From the cell containing the given text, extract its center point as (x, y) coordinate. 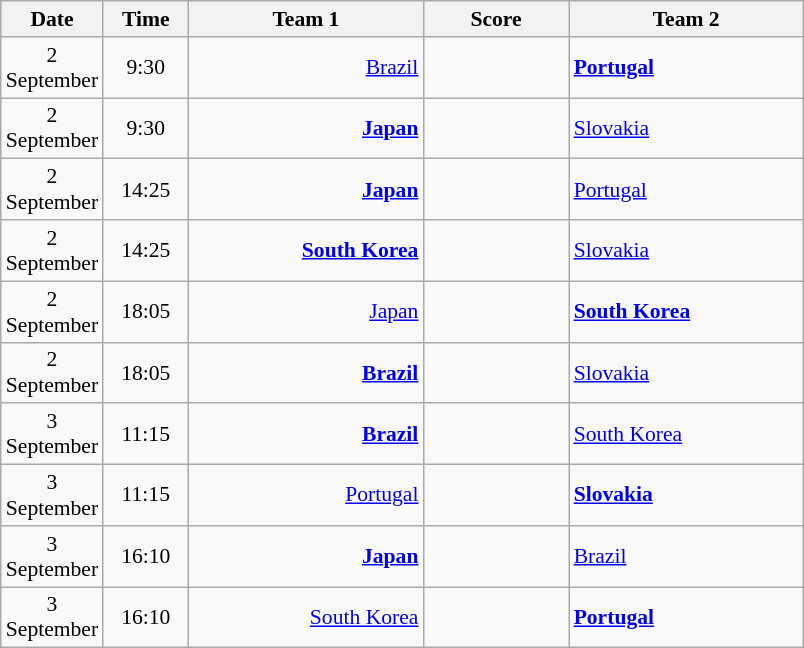
Team 1 (306, 19)
Time (146, 19)
Score (496, 19)
Team 2 (686, 19)
Date (52, 19)
